Pinpoint the cell where the given text exists, returning its [X, Y] midpoint coordinate. 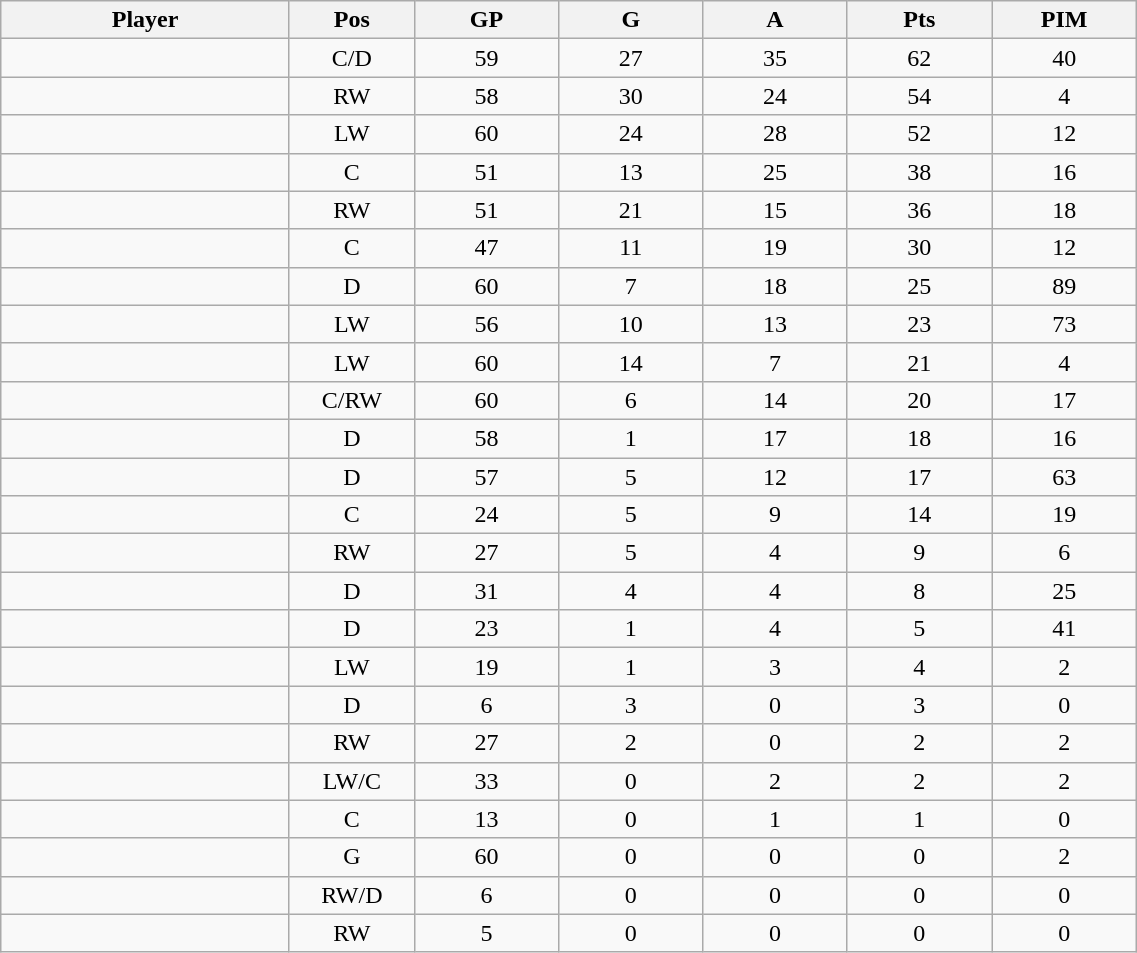
40 [1064, 58]
Player [146, 20]
11 [631, 248]
33 [486, 781]
73 [1064, 324]
54 [919, 96]
57 [486, 477]
89 [1064, 286]
63 [1064, 477]
62 [919, 58]
LW/C [352, 781]
Pts [919, 20]
59 [486, 58]
56 [486, 324]
38 [919, 172]
31 [486, 591]
RW/D [352, 895]
41 [1064, 629]
28 [775, 134]
20 [919, 400]
A [775, 20]
36 [919, 210]
Pos [352, 20]
35 [775, 58]
GP [486, 20]
15 [775, 210]
10 [631, 324]
C/RW [352, 400]
PIM [1064, 20]
52 [919, 134]
47 [486, 248]
8 [919, 591]
C/D [352, 58]
